Locate the cell with the specified text and output its [X, Y] center coordinate. 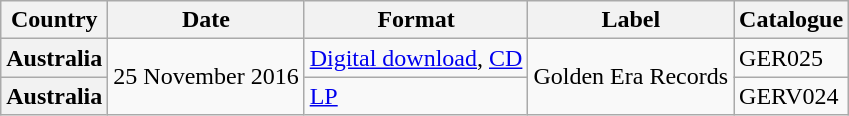
Label [631, 20]
Date [206, 20]
Golden Era Records [631, 77]
LP [416, 96]
Digital download, CD [416, 58]
Country [54, 20]
Catalogue [792, 20]
GERV024 [792, 96]
25 November 2016 [206, 77]
Format [416, 20]
GER025 [792, 58]
